Pinpoint the cell where the given text exists, returning its (x, y) midpoint coordinate. 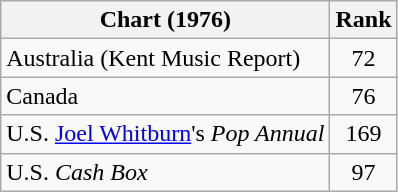
169 (364, 134)
U.S. Joel Whitburn's Pop Annual (166, 134)
Chart (1976) (166, 20)
U.S. Cash Box (166, 172)
72 (364, 58)
Rank (364, 20)
76 (364, 96)
Canada (166, 96)
97 (364, 172)
Australia (Kent Music Report) (166, 58)
